Detect which cell encompasses the target text, then output its (X, Y) center coordinate. 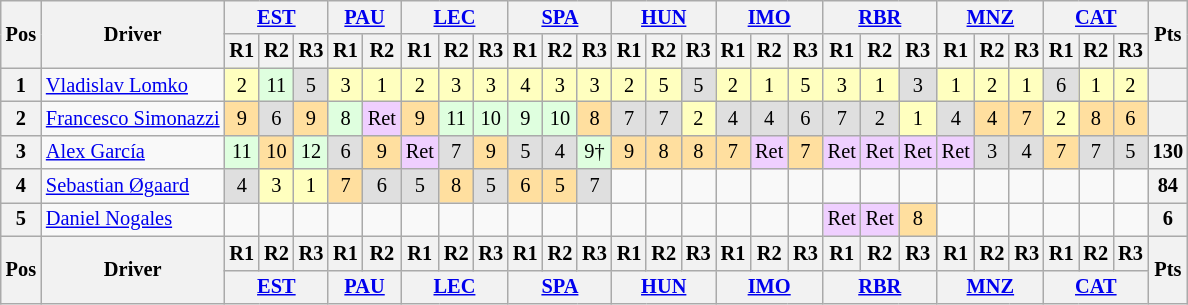
Alex García (132, 152)
Francesco Simonazzi (132, 118)
Vladislav Lomko (132, 85)
84 (1168, 186)
130 (1168, 152)
Daniel Nogales (132, 219)
Sebastian Øgaard (132, 186)
9† (594, 152)
12 (312, 152)
